For the text-containing cell, return its midpoint in [X, Y] coordinate format. 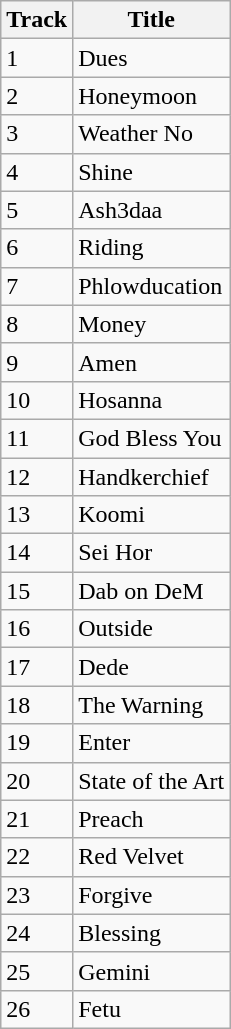
Weather No [152, 134]
5 [37, 210]
Dede [152, 667]
Dues [152, 58]
Phlowducation [152, 286]
God Bless You [152, 438]
19 [37, 743]
12 [37, 477]
1 [37, 58]
21 [37, 819]
Dab on DeM [152, 591]
Sei Hor [152, 553]
Preach [152, 819]
Honeymoon [152, 96]
7 [37, 286]
13 [37, 515]
8 [37, 324]
10 [37, 400]
26 [37, 1009]
Red Velvet [152, 857]
2 [37, 96]
Money [152, 324]
Blessing [152, 933]
4 [37, 172]
Track [37, 20]
The Warning [152, 705]
Hosanna [152, 400]
Handkerchief [152, 477]
22 [37, 857]
25 [37, 971]
9 [37, 362]
Forgive [152, 895]
Enter [152, 743]
Koomi [152, 515]
18 [37, 705]
24 [37, 933]
20 [37, 781]
Outside [152, 629]
Riding [152, 248]
6 [37, 248]
Title [152, 20]
17 [37, 667]
23 [37, 895]
Shine [152, 172]
3 [37, 134]
14 [37, 553]
State of the Art [152, 781]
Gemini [152, 971]
Fetu [152, 1009]
11 [37, 438]
15 [37, 591]
Amen [152, 362]
16 [37, 629]
Ash3daa [152, 210]
